Identify which cell holds the provided text, then report its (X, Y) central coordinate. 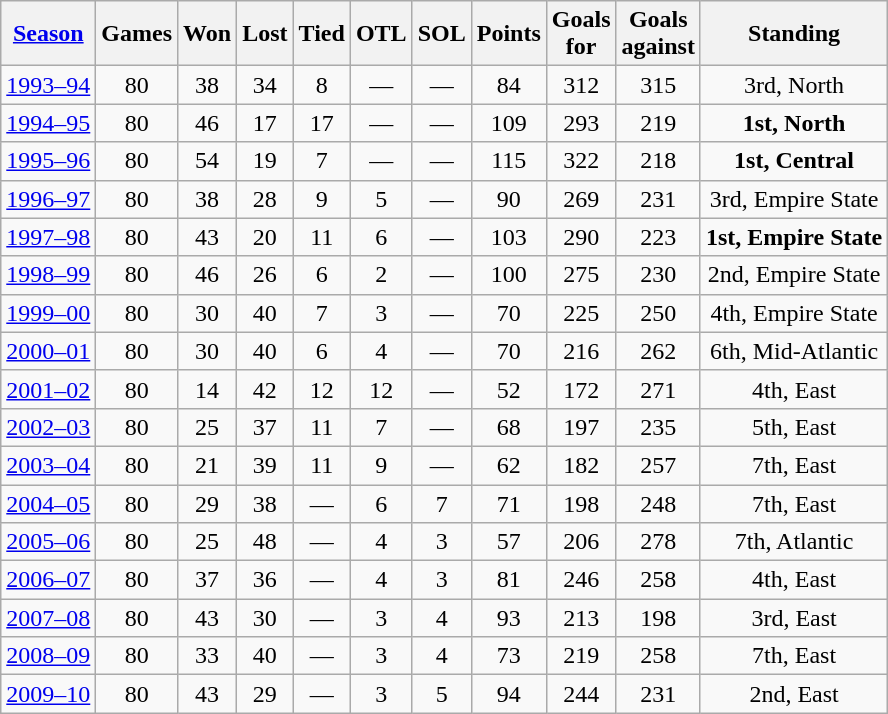
271 (658, 389)
269 (581, 199)
Games (137, 34)
73 (508, 656)
90 (508, 199)
275 (581, 275)
6th, Mid-Atlantic (794, 351)
1st, Empire State (794, 237)
Won (208, 34)
Points (508, 34)
19 (265, 161)
1993–94 (48, 85)
1994–95 (48, 123)
2 (381, 275)
1995–96 (48, 161)
2nd, Empire State (794, 275)
225 (581, 313)
OTL (381, 34)
262 (658, 351)
2008–09 (48, 656)
1996–97 (48, 199)
93 (508, 618)
Goalsfor (581, 34)
2009–10 (48, 694)
81 (508, 580)
1997–98 (48, 237)
2007–08 (48, 618)
33 (208, 656)
Season (48, 34)
Standing (794, 34)
109 (508, 123)
100 (508, 275)
322 (581, 161)
103 (508, 237)
312 (581, 85)
54 (208, 161)
14 (208, 389)
4th, Empire State (794, 313)
115 (508, 161)
248 (658, 503)
1st, Central (794, 161)
21 (208, 465)
57 (508, 542)
2003–04 (48, 465)
48 (265, 542)
8 (322, 85)
197 (581, 427)
3rd, East (794, 618)
94 (508, 694)
28 (265, 199)
34 (265, 85)
SOL (442, 34)
39 (265, 465)
26 (265, 275)
2002–03 (48, 427)
218 (658, 161)
Lost (265, 34)
213 (581, 618)
2005–06 (48, 542)
68 (508, 427)
182 (581, 465)
278 (658, 542)
2004–05 (48, 503)
3rd, North (794, 85)
257 (658, 465)
2006–07 (48, 580)
216 (581, 351)
71 (508, 503)
246 (581, 580)
62 (508, 465)
223 (658, 237)
2001–02 (48, 389)
42 (265, 389)
250 (658, 313)
235 (658, 427)
2000–01 (48, 351)
7th, Atlantic (794, 542)
230 (658, 275)
1999–00 (48, 313)
206 (581, 542)
1998–99 (48, 275)
172 (581, 389)
5th, East (794, 427)
315 (658, 85)
293 (581, 123)
1st, North (794, 123)
Tied (322, 34)
3rd, Empire State (794, 199)
Goalsagainst (658, 34)
52 (508, 389)
244 (581, 694)
2nd, East (794, 694)
84 (508, 85)
36 (265, 580)
290 (581, 237)
20 (265, 237)
